Output the (x, y) coordinate of the center of the cell containing the given text.  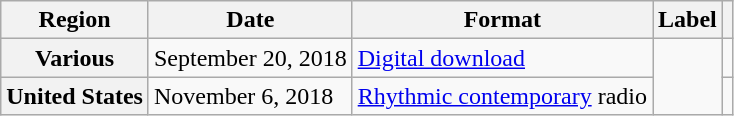
Label (687, 20)
Region (75, 20)
Format (502, 20)
November 6, 2018 (250, 96)
Various (75, 58)
United States (75, 96)
September 20, 2018 (250, 58)
Date (250, 20)
Rhythmic contemporary radio (502, 96)
Digital download (502, 58)
